Search for the cell housing the specified text and yield its [X, Y] center coordinate. 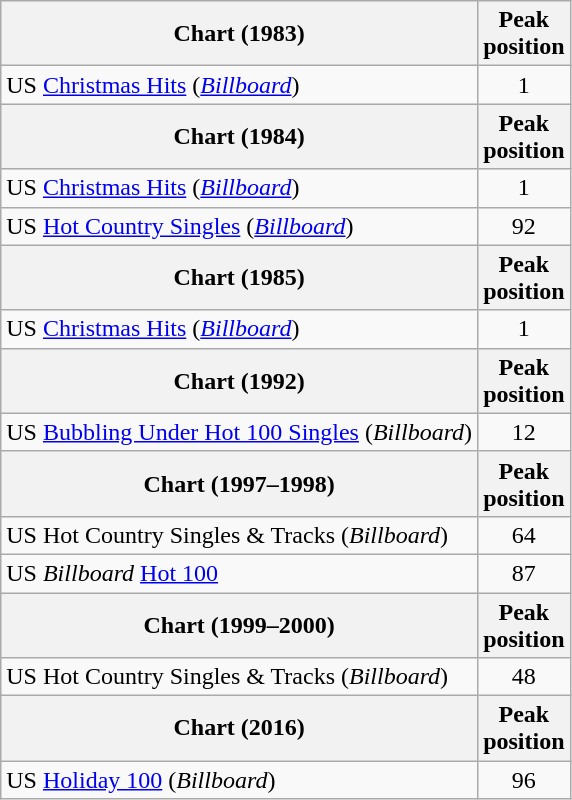
Chart (1992) [240, 380]
Chart (1984) [240, 136]
Chart (1999–2000) [240, 624]
US Holiday 100 (Billboard) [240, 780]
Chart (2016) [240, 728]
Chart (1983) [240, 34]
92 [524, 226]
US Billboard Hot 100 [240, 573]
US Bubbling Under Hot 100 Singles (Billboard) [240, 432]
64 [524, 535]
48 [524, 677]
US Hot Country Singles (Billboard) [240, 226]
96 [524, 780]
Chart (1985) [240, 278]
87 [524, 573]
12 [524, 432]
Chart (1997–1998) [240, 484]
